Scan for the cell matching the given text and deliver its (x, y) coordinate at center. 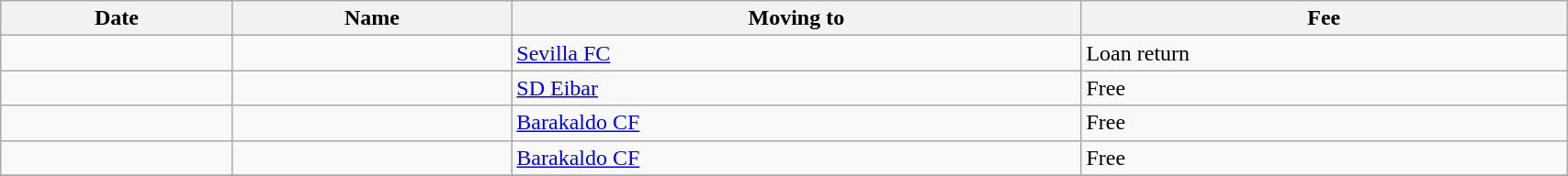
Sevilla FC (796, 53)
Moving to (796, 18)
Fee (1325, 18)
Date (117, 18)
Loan return (1325, 53)
SD Eibar (796, 88)
Name (372, 18)
